From the cell containing the given text, extract its center point as (X, Y) coordinate. 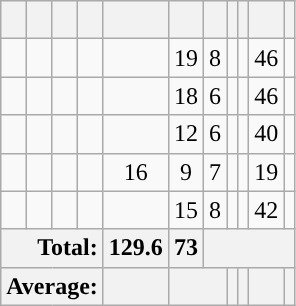
129.6 (136, 248)
73 (186, 248)
Average: (52, 286)
40 (266, 134)
18 (186, 96)
16 (136, 172)
9 (186, 172)
Total: (52, 248)
7 (214, 172)
15 (186, 210)
42 (266, 210)
12 (186, 134)
